Determine the [x, y] coordinate at the center of the cell enclosing the given text.  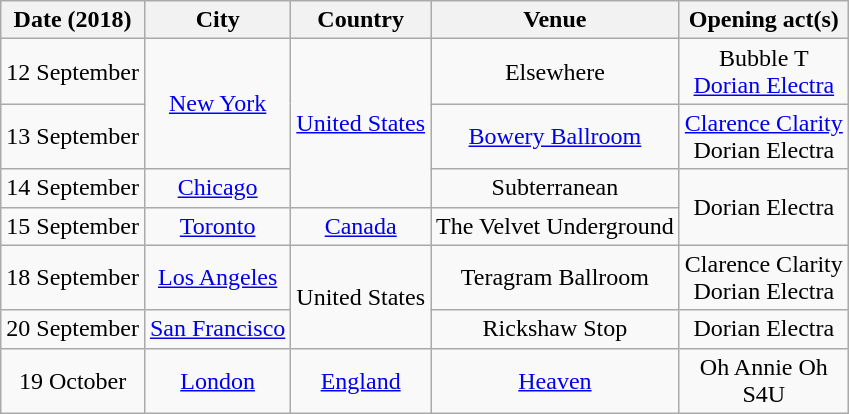
San Francisco [217, 329]
Bowery Ballroom [556, 136]
12 September [73, 72]
13 September [73, 136]
Rickshaw Stop [556, 329]
Opening act(s) [764, 20]
New York [217, 104]
Subterranean [556, 188]
Country [361, 20]
London [217, 380]
20 September [73, 329]
Bubble TDorian Electra [764, 72]
18 September [73, 278]
Heaven [556, 380]
19 October [73, 380]
Oh Annie OhS4U [764, 380]
Elsewhere [556, 72]
Chicago [217, 188]
City [217, 20]
Date (2018) [73, 20]
Teragram Ballroom [556, 278]
15 September [73, 226]
Los Angeles [217, 278]
Toronto [217, 226]
England [361, 380]
The Velvet Underground [556, 226]
Canada [361, 226]
Venue [556, 20]
14 September [73, 188]
